Provide the (X, Y) coordinate of the cell's center where the given text is located.  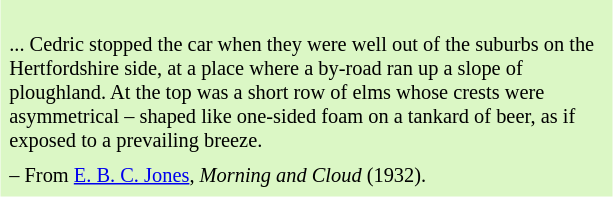
– From E. B. C. Jones, Morning and Cloud (1932). (306, 176)
